Capture the cell that displays the provided text and extract its (x, y) central coordinate. 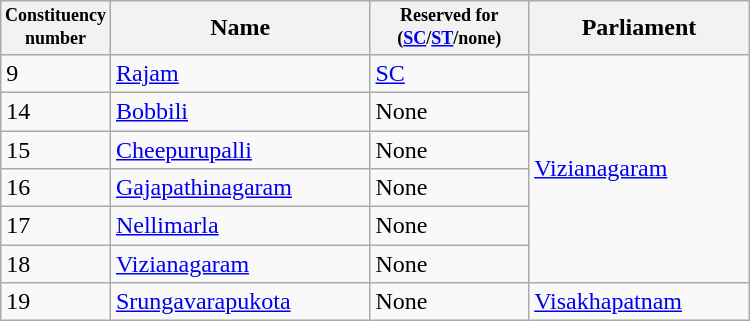
Rajam (240, 73)
18 (56, 264)
17 (56, 226)
16 (56, 188)
Gajapathinagaram (240, 188)
Parliament (640, 28)
9 (56, 73)
14 (56, 111)
Constituency number (56, 28)
Nellimarla (240, 226)
Cheepurupalli (240, 150)
SC (450, 73)
19 (56, 302)
Reserved for (SC/ST/none) (450, 28)
15 (56, 150)
Name (240, 28)
Bobbili (240, 111)
Visakhapatnam (640, 302)
Srungavarapukota (240, 302)
